Identify which cell holds the provided text, then report its (X, Y) central coordinate. 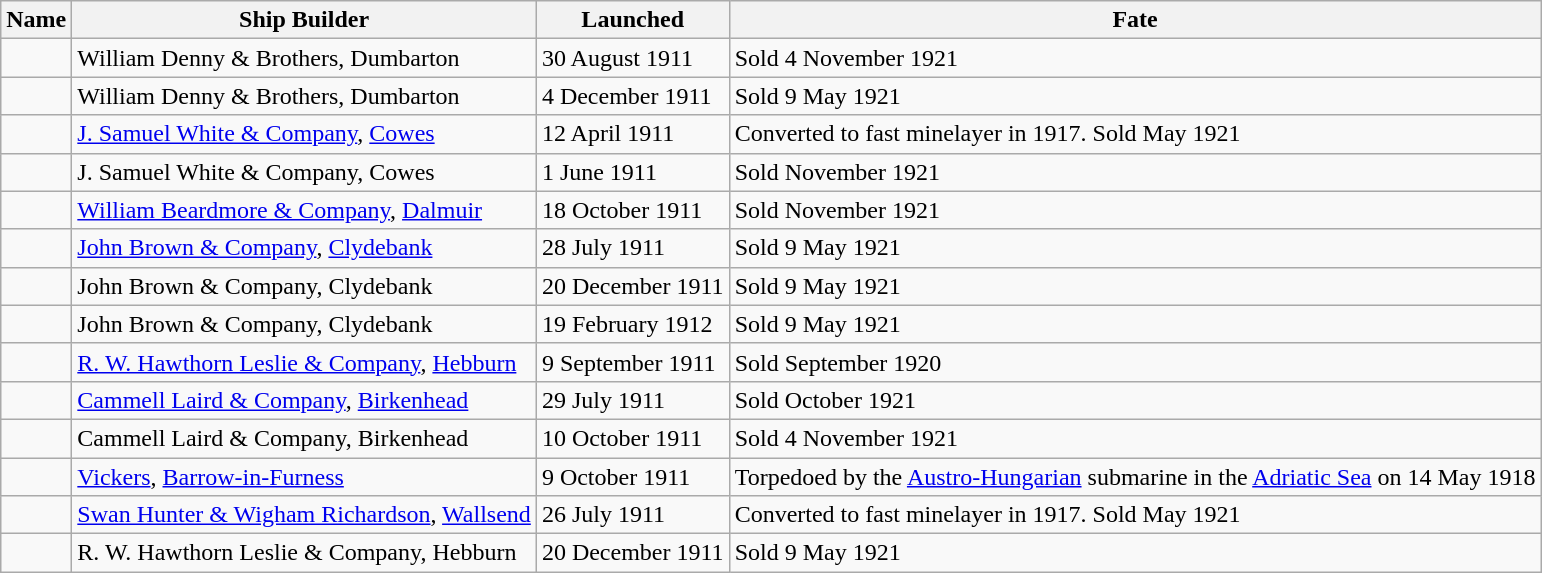
1 June 1911 (632, 172)
30 August 1911 (632, 58)
28 July 1911 (632, 248)
Name (36, 20)
12 April 1911 (632, 134)
29 July 1911 (632, 400)
9 September 1911 (632, 362)
4 December 1911 (632, 96)
26 July 1911 (632, 515)
Launched (632, 20)
Sold October 1921 (1135, 400)
Swan Hunter & Wigham Richardson, Wallsend (304, 515)
Torpedoed by the Austro-Hungarian submarine in the Adriatic Sea on 14 May 1918 (1135, 477)
Fate (1135, 20)
9 October 1911 (632, 477)
Vickers, Barrow-in-Furness (304, 477)
19 February 1912 (632, 324)
Ship Builder (304, 20)
William Beardmore & Company, Dalmuir (304, 210)
Sold September 1920 (1135, 362)
10 October 1911 (632, 438)
18 October 1911 (632, 210)
